Return (x, y) of the center of cell containing provided text 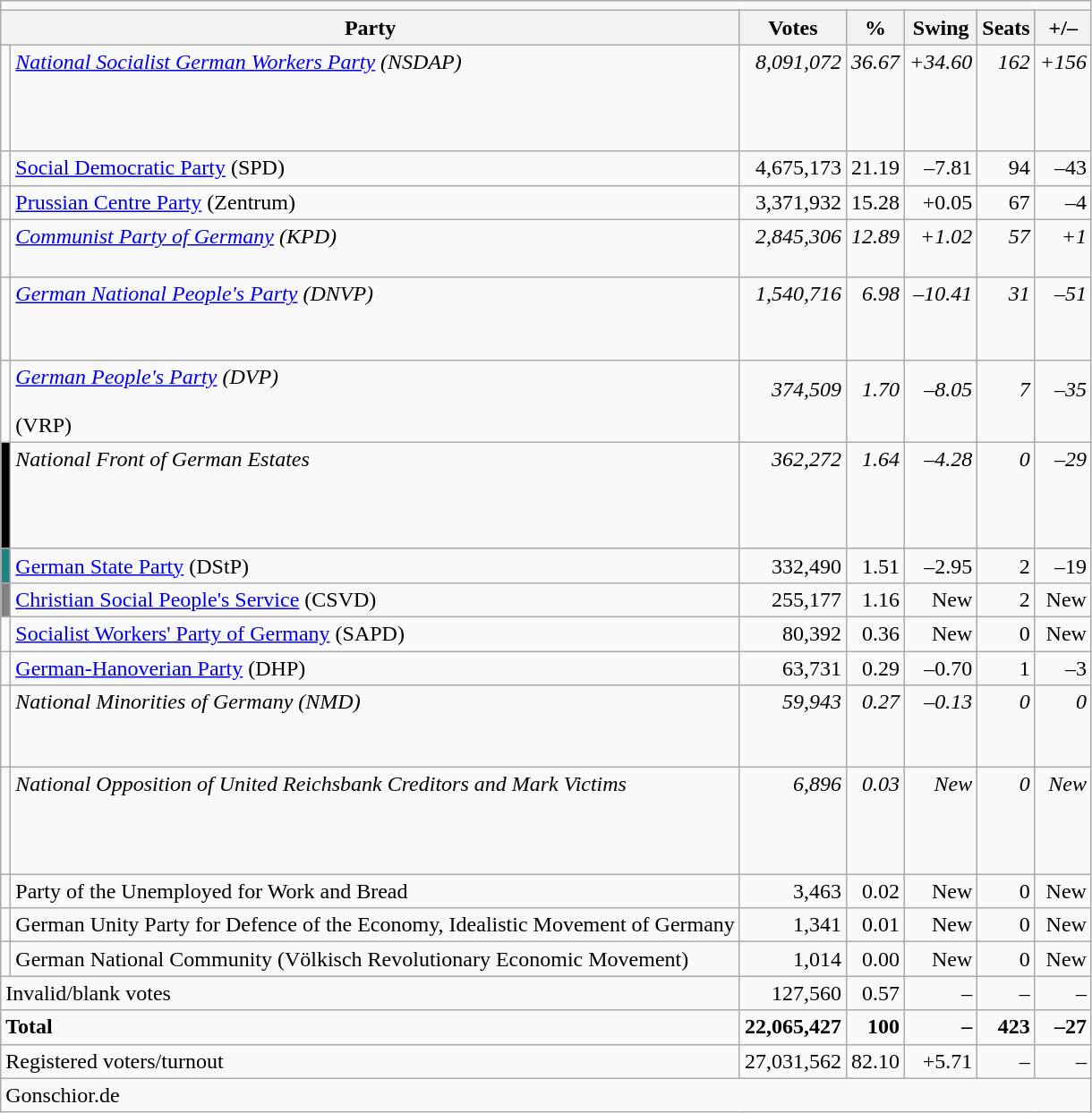
Votes (793, 28)
82.10 (875, 1061)
–4.28 (942, 496)
36.67 (875, 98)
3,371,932 (793, 202)
Communist Party of Germany (KPD) (376, 249)
Party (371, 28)
1 (1006, 668)
Total (371, 1027)
0.27 (875, 726)
–2.95 (942, 565)
8,091,072 (793, 98)
Invalid/blank votes (371, 993)
127,560 (793, 993)
7 (1006, 401)
31 (1006, 319)
–43 (1063, 168)
–35 (1063, 401)
+1 (1063, 249)
+156 (1063, 98)
–19 (1063, 565)
0.00 (875, 959)
22,065,427 (793, 1027)
National Minorities of Germany (NMD) (376, 726)
–0.70 (942, 668)
1.64 (875, 496)
Registered voters/turnout (371, 1061)
German National Community (Völkisch Revolutionary Economic Movement) (376, 959)
National Opposition of United Reichsbank Creditors and Mark Victims (376, 821)
–3 (1063, 668)
94 (1006, 168)
63,731 (793, 668)
% (875, 28)
162 (1006, 98)
Swing (942, 28)
–7.81 (942, 168)
15.28 (875, 202)
German National People's Party (DNVP) (376, 319)
12.89 (875, 249)
0.02 (875, 891)
80,392 (793, 633)
–29 (1063, 496)
0.29 (875, 668)
+5.71 (942, 1061)
1,341 (793, 925)
4,675,173 (793, 168)
3,463 (793, 891)
+0.05 (942, 202)
6.98 (875, 319)
–51 (1063, 319)
100 (875, 1027)
+34.60 (942, 98)
255,177 (793, 599)
1,540,716 (793, 319)
Social Democratic Party (SPD) (376, 168)
2,845,306 (793, 249)
1.16 (875, 599)
Prussian Centre Party (Zentrum) (376, 202)
Christian Social People's Service (CSVD) (376, 599)
1,014 (793, 959)
–0.13 (942, 726)
–27 (1063, 1027)
+/– (1063, 28)
–10.41 (942, 319)
67 (1006, 202)
362,272 (793, 496)
German People's Party (DVP) (VRP) (376, 401)
Party of the Unemployed for Work and Bread (376, 891)
+1.02 (942, 249)
27,031,562 (793, 1061)
German Unity Party for Defence of the Economy, Idealistic Movement of Germany (376, 925)
Gonschior.de (546, 1095)
0.03 (875, 821)
–8.05 (942, 401)
National Socialist German Workers Party (NSDAP) (376, 98)
Socialist Workers' Party of Germany (SAPD) (376, 633)
57 (1006, 249)
0.01 (875, 925)
Seats (1006, 28)
–4 (1063, 202)
374,509 (793, 401)
332,490 (793, 565)
1.51 (875, 565)
German State Party (DStP) (376, 565)
423 (1006, 1027)
National Front of German Estates (376, 496)
0.36 (875, 633)
1.70 (875, 401)
59,943 (793, 726)
0.57 (875, 993)
German-Hanoverian Party (DHP) (376, 668)
6,896 (793, 821)
21.19 (875, 168)
